Determine the [X, Y] coordinate at the center of the cell enclosing the given text.  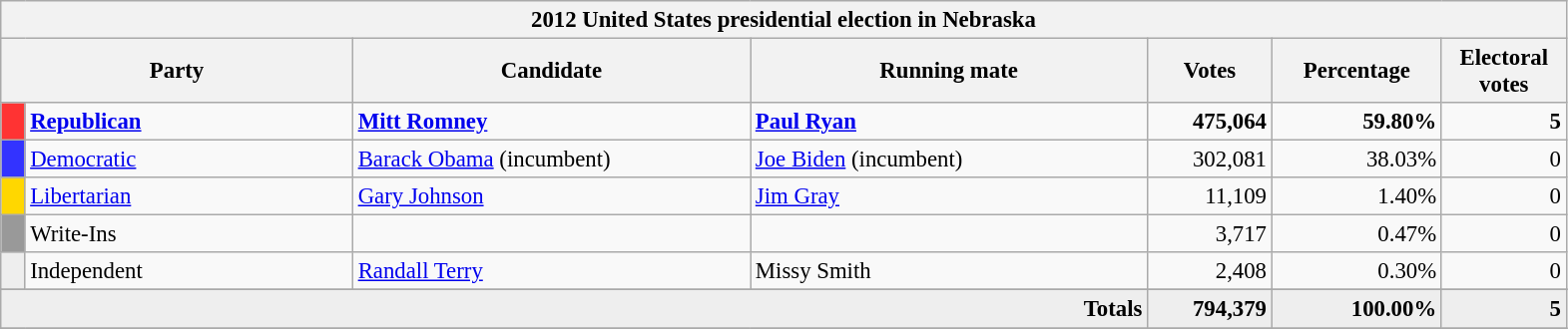
59.80% [1356, 122]
Write-Ins [189, 234]
38.03% [1356, 160]
Party [178, 72]
475,064 [1210, 122]
Independent [189, 272]
302,081 [1210, 160]
Jim Gray [949, 196]
Democratic [189, 160]
Randall Terry [551, 272]
Votes [1210, 72]
0.47% [1356, 234]
Percentage [1356, 72]
Running mate [949, 72]
Paul Ryan [949, 122]
2012 United States presidential election in Nebraska [784, 20]
Candidate [551, 72]
3,717 [1210, 234]
100.00% [1356, 309]
794,379 [1210, 309]
Gary Johnson [551, 196]
11,109 [1210, 196]
Totals [575, 309]
Mitt Romney [551, 122]
2,408 [1210, 272]
Electoral votes [1503, 72]
Joe Biden (incumbent) [949, 160]
Missy Smith [949, 272]
Barack Obama (incumbent) [551, 160]
Republican [189, 122]
Libertarian [189, 196]
0.30% [1356, 272]
1.40% [1356, 196]
